Output the (X, Y) coordinate of the center of the cell containing the given text.  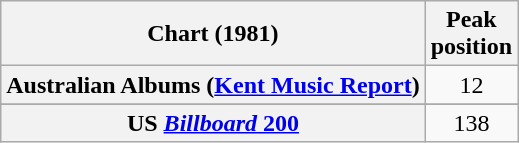
Peak position (471, 34)
Chart (1981) (213, 34)
US Billboard 200 (213, 123)
138 (471, 123)
Australian Albums (Kent Music Report) (213, 85)
12 (471, 85)
